Output the [x, y] coordinate of the center of the cell containing the given text.  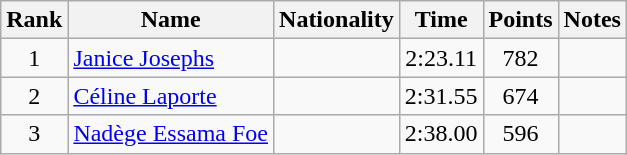
2 [34, 96]
Nadège Essama Foe [171, 134]
674 [520, 96]
Name [171, 20]
Nationality [337, 20]
782 [520, 58]
1 [34, 58]
596 [520, 134]
2:38.00 [441, 134]
Time [441, 20]
Céline Laporte [171, 96]
Notes [592, 20]
3 [34, 134]
Rank [34, 20]
Points [520, 20]
2:23.11 [441, 58]
Janice Josephs [171, 58]
2:31.55 [441, 96]
